Search for the cell housing the specified text and yield its [x, y] center coordinate. 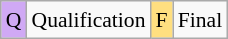
Final [200, 20]
F [162, 20]
Q [14, 20]
Qualification [89, 20]
